Search for the cell housing the specified text and yield its (X, Y) center coordinate. 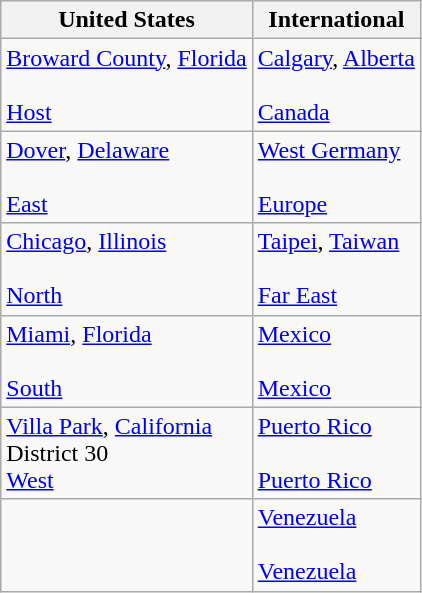
West GermanyEurope (336, 177)
Calgary, AlbertaCanada (336, 85)
Villa Park, CaliforniaDistrict 30West (126, 453)
Dover, DelawareEast (126, 177)
Chicago, IllinoisNorth (126, 269)
United States (126, 20)
International (336, 20)
Taipei, TaiwanFar East (336, 269)
Miami, FloridaSouth (126, 361)
Broward County, FloridaHost (126, 85)
VenezuelaVenezuela (336, 545)
MexicoMexico (336, 361)
Puerto RicoPuerto Rico (336, 453)
